Determine the (x, y) coordinate at the center of the cell enclosing the given text.  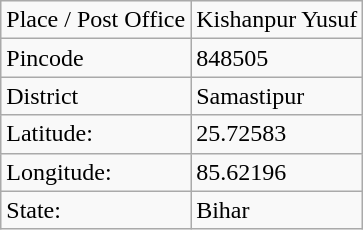
Samastipur (277, 96)
Pincode (96, 58)
Longitude: (96, 172)
Kishanpur Yusuf (277, 20)
25.72583 (277, 134)
Latitude: (96, 134)
Place / Post Office (96, 20)
Bihar (277, 210)
State: (96, 210)
85.62196 (277, 172)
848505 (277, 58)
District (96, 96)
